For the text-containing cell, return its midpoint in [x, y] coordinate format. 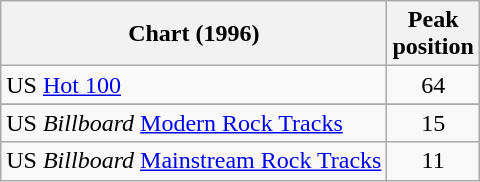
US Hot 100 [194, 85]
US Billboard Mainstream Rock Tracks [194, 161]
15 [433, 123]
US Billboard Modern Rock Tracks [194, 123]
11 [433, 161]
Chart (1996) [194, 34]
Peakposition [433, 34]
64 [433, 85]
